For the text-containing cell, return its midpoint in [X, Y] coordinate format. 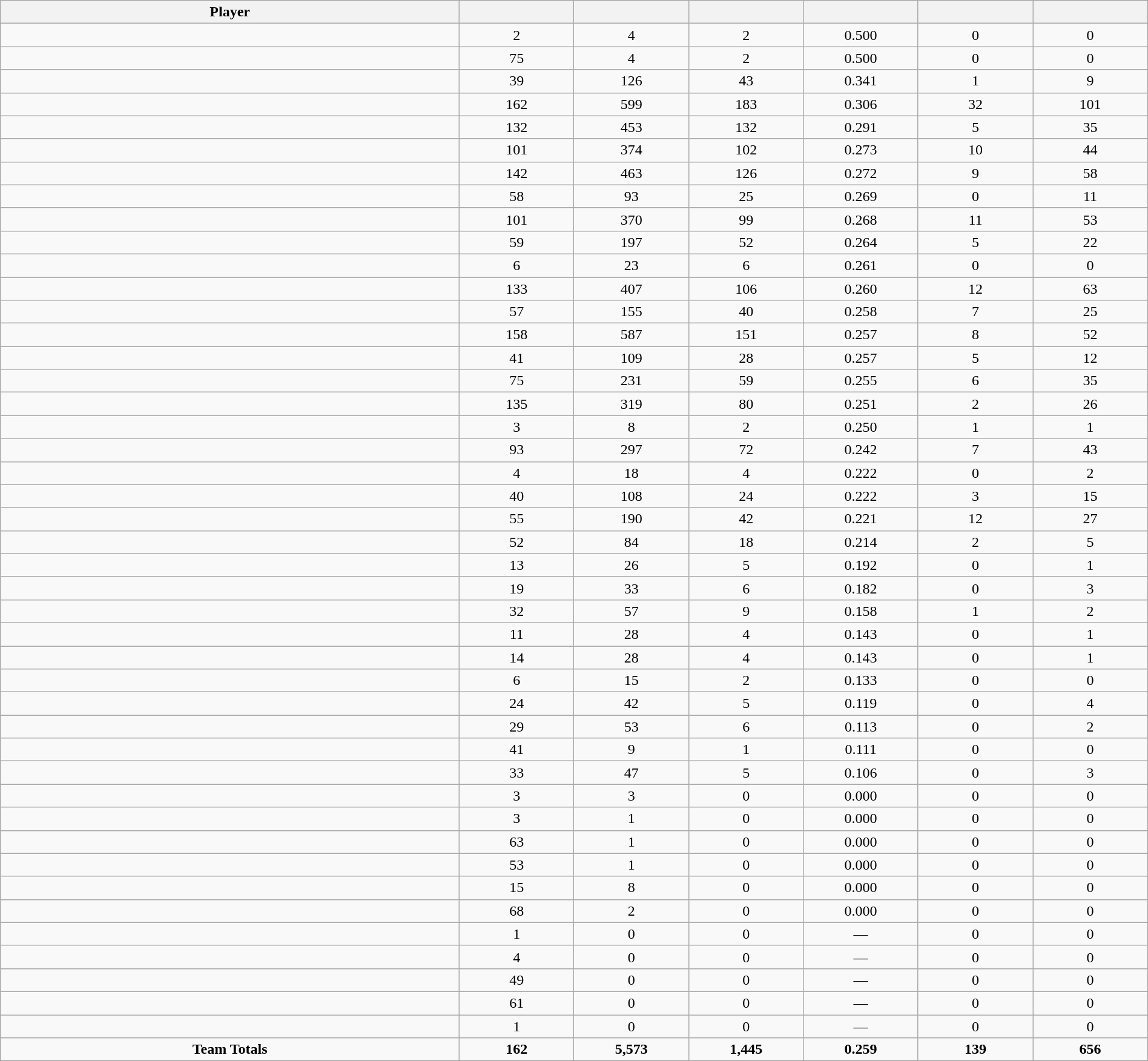
0.273 [861, 150]
19 [517, 588]
0.272 [861, 173]
0.341 [861, 81]
158 [517, 335]
72 [746, 450]
13 [517, 565]
587 [631, 335]
39 [517, 81]
197 [631, 242]
0.192 [861, 565]
155 [631, 312]
55 [517, 519]
453 [631, 127]
10 [975, 150]
135 [517, 404]
0.251 [861, 404]
0.268 [861, 219]
84 [631, 542]
5,573 [631, 1049]
47 [631, 773]
22 [1090, 242]
0.264 [861, 242]
0.111 [861, 750]
80 [746, 404]
0.133 [861, 681]
1,445 [746, 1049]
106 [746, 289]
99 [746, 219]
68 [517, 911]
0.242 [861, 450]
370 [631, 219]
108 [631, 496]
0.221 [861, 519]
109 [631, 358]
319 [631, 404]
407 [631, 289]
0.269 [861, 196]
463 [631, 173]
142 [517, 173]
190 [631, 519]
0.259 [861, 1049]
0.182 [861, 588]
Player [230, 12]
0.260 [861, 289]
0.306 [861, 104]
374 [631, 150]
599 [631, 104]
0.214 [861, 542]
0.106 [861, 773]
151 [746, 335]
102 [746, 150]
656 [1090, 1049]
49 [517, 980]
61 [517, 1003]
44 [1090, 150]
139 [975, 1049]
0.258 [861, 312]
29 [517, 727]
14 [517, 657]
23 [631, 265]
0.291 [861, 127]
0.158 [861, 611]
183 [746, 104]
297 [631, 450]
0.261 [861, 265]
27 [1090, 519]
133 [517, 289]
0.113 [861, 727]
Team Totals [230, 1049]
0.250 [861, 427]
0.119 [861, 704]
231 [631, 381]
0.255 [861, 381]
